Find where the given text appears and provide that cell's center as [X, Y] coordinate. 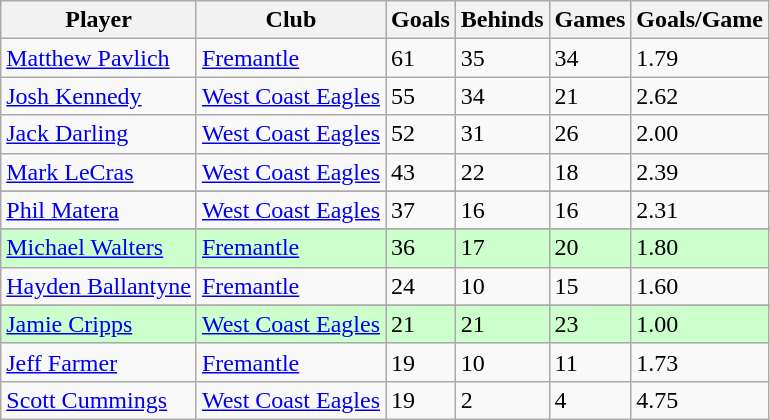
55 [421, 96]
1.60 [700, 286]
2.39 [700, 172]
43 [421, 172]
15 [590, 286]
26 [590, 134]
Games [590, 20]
22 [502, 172]
1.00 [700, 324]
1.73 [700, 362]
Mark LeCras [99, 172]
2.00 [700, 134]
Jack Darling [99, 134]
37 [421, 210]
20 [590, 248]
36 [421, 248]
1.80 [700, 248]
2 [502, 400]
35 [502, 58]
Scott Cummings [99, 400]
Club [290, 20]
Jamie Cripps [99, 324]
Michael Walters [99, 248]
31 [502, 134]
2.62 [700, 96]
Goals/Game [700, 20]
24 [421, 286]
Hayden Ballantyne [99, 286]
Goals [421, 20]
Josh Kennedy [99, 96]
Matthew Pavlich [99, 58]
4 [590, 400]
17 [502, 248]
18 [590, 172]
Behinds [502, 20]
Jeff Farmer [99, 362]
4.75 [700, 400]
Player [99, 20]
52 [421, 134]
11 [590, 362]
61 [421, 58]
23 [590, 324]
2.31 [700, 210]
Phil Matera [99, 210]
1.79 [700, 58]
